Return (x, y) of the center of cell containing provided text 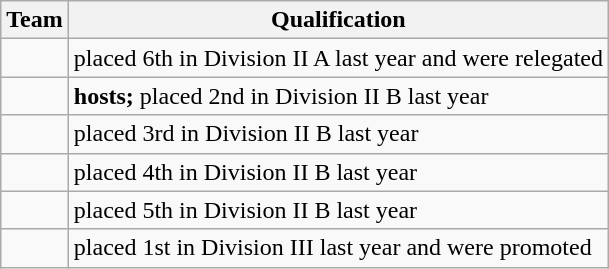
placed 6th in Division II A last year and were relegated (338, 58)
hosts; placed 2nd in Division II B last year (338, 96)
placed 3rd in Division II B last year (338, 134)
placed 1st in Division III last year and were promoted (338, 248)
placed 4th in Division II B last year (338, 172)
Team (35, 20)
placed 5th in Division II B last year (338, 210)
Qualification (338, 20)
